Return the [X, Y] coordinate for the center point of the cell that contains the specified text.  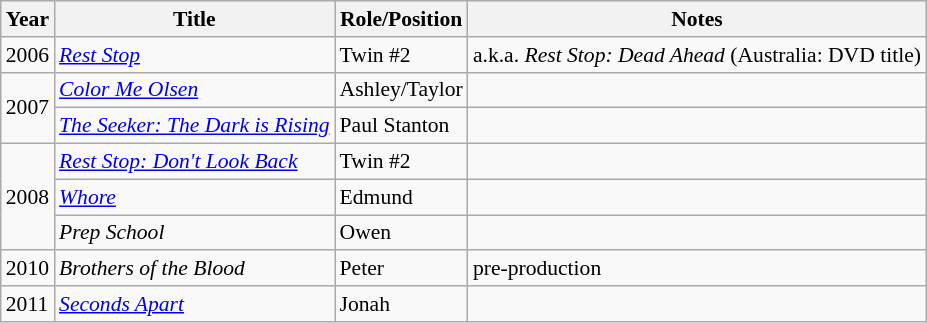
Year [28, 19]
Peter [402, 269]
2006 [28, 55]
2010 [28, 269]
Rest Stop [194, 55]
Color Me Olsen [194, 90]
The Seeker: The Dark is Rising [194, 126]
Owen [402, 233]
2008 [28, 198]
a.k.a. Rest Stop: Dead Ahead (Australia: DVD title) [697, 55]
Title [194, 19]
Rest Stop: Don't Look Back [194, 162]
2011 [28, 304]
Seconds Apart [194, 304]
Paul Stanton [402, 126]
2007 [28, 108]
Role/Position [402, 19]
pre-production [697, 269]
Ashley/Taylor [402, 90]
Whore [194, 197]
Notes [697, 19]
Brothers of the Blood [194, 269]
Prep School [194, 233]
Edmund [402, 197]
Jonah [402, 304]
